Find where the given text appears and provide that cell's center as [X, Y] coordinate. 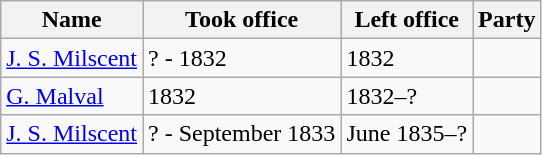
Name [72, 20]
Took office [241, 20]
June 1835–? [407, 134]
G. Malval [72, 96]
Left office [407, 20]
Party [507, 20]
1832–? [407, 96]
? - 1832 [241, 58]
? - September 1833 [241, 134]
